Determine the (x, y) coordinate at the center of the cell enclosing the given text.  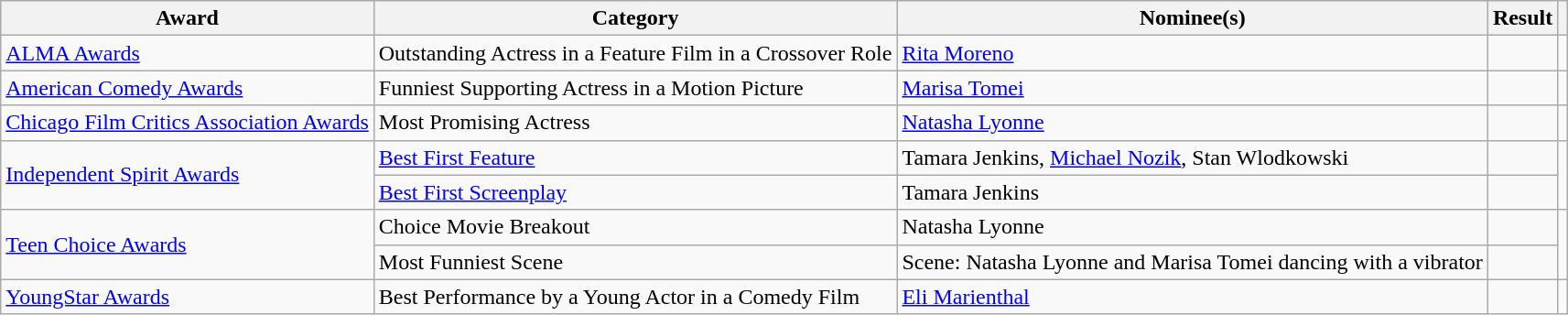
Most Promising Actress (635, 123)
Best First Screenplay (635, 192)
American Comedy Awards (188, 88)
Best Performance by a Young Actor in a Comedy Film (635, 297)
ALMA Awards (188, 53)
Result (1522, 18)
Chicago Film Critics Association Awards (188, 123)
Independent Spirit Awards (188, 175)
YoungStar Awards (188, 297)
Tamara Jenkins (1192, 192)
Category (635, 18)
Best First Feature (635, 157)
Eli Marienthal (1192, 297)
Tamara Jenkins, Michael Nozik, Stan Wlodkowski (1192, 157)
Most Funniest Scene (635, 262)
Rita Moreno (1192, 53)
Nominee(s) (1192, 18)
Teen Choice Awards (188, 244)
Outstanding Actress in a Feature Film in a Crossover Role (635, 53)
Choice Movie Breakout (635, 227)
Marisa Tomei (1192, 88)
Funniest Supporting Actress in a Motion Picture (635, 88)
Scene: Natasha Lyonne and Marisa Tomei dancing with a vibrator (1192, 262)
Award (188, 18)
